Search for the cell housing the specified text and yield its (X, Y) center coordinate. 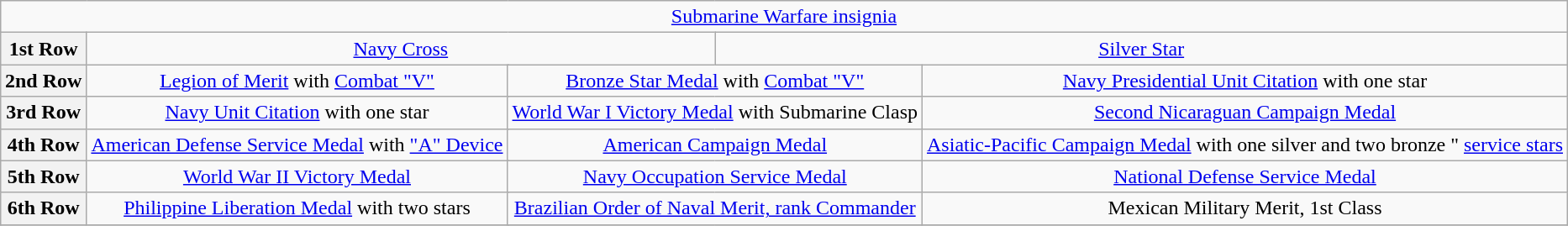
Asiatic-Pacific Campaign Medal with one silver and two bronze " service stars (1245, 145)
5th Row (43, 176)
3rd Row (43, 113)
2nd Row (43, 81)
Second Nicaraguan Campaign Medal (1245, 113)
American Defense Service Medal with "A" Device (297, 145)
World War I Victory Medal with Submarine Clasp (714, 113)
World War II Victory Medal (297, 176)
Bronze Star Medal with Combat "V" (714, 81)
Navy Cross (401, 49)
Silver Star (1141, 49)
4th Row (43, 145)
American Campaign Medal (714, 145)
Mexican Military Merit, 1st Class (1245, 208)
Navy Presidential Unit Citation with one star (1245, 81)
Submarine Warfare insignia (783, 17)
6th Row (43, 208)
Philippine Liberation Medal with two stars (297, 208)
Navy Unit Citation with one star (297, 113)
1st Row (43, 49)
Brazilian Order of Naval Merit, rank Commander (714, 208)
Legion of Merit with Combat "V" (297, 81)
National Defense Service Medal (1245, 176)
Navy Occupation Service Medal (714, 176)
